Find where the given text appears and provide that cell's center as (X, Y) coordinate. 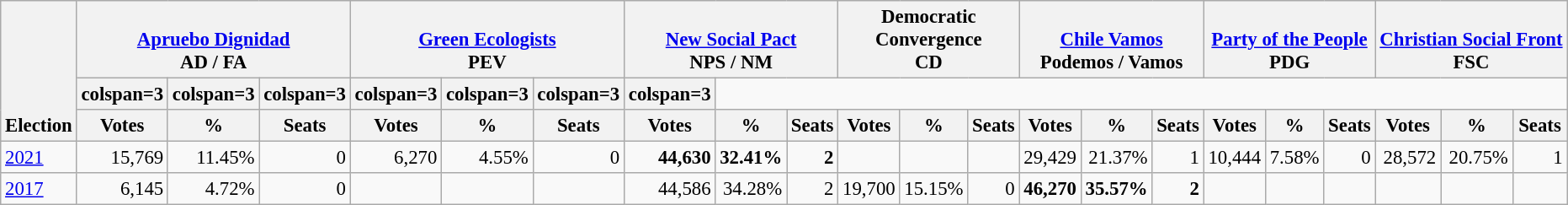
Election (39, 71)
44,586 (669, 189)
Chile VamosPodemos / Vamos (1111, 40)
11.45% (213, 158)
34.28% (751, 189)
Party of the PeoplePDG (1289, 40)
4.72% (213, 189)
DemocraticConvergenceCD (929, 40)
21.37% (1116, 158)
6,145 (122, 189)
29,429 (1050, 158)
15.15% (934, 189)
32.41% (751, 158)
10,444 (1234, 158)
46,270 (1050, 189)
44,630 (669, 158)
New Social PactNPS / NM (731, 40)
Green EcologistsPEV (486, 40)
2021 (39, 158)
Christian Social FrontFSC (1471, 40)
19,700 (869, 189)
35.57% (1116, 189)
28,572 (1408, 158)
20.75% (1477, 158)
4.55% (487, 158)
2017 (39, 189)
15,769 (122, 158)
Apruebo DignidadAD / FA (214, 40)
6,270 (396, 158)
7.58% (1294, 158)
